Capture the cell that displays the provided text and extract its (X, Y) central coordinate. 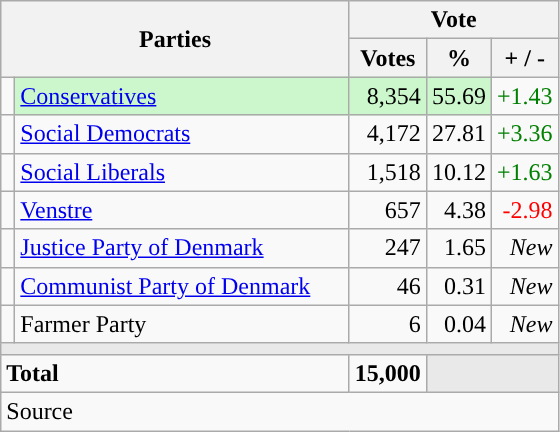
Parties (176, 39)
15,000 (388, 373)
27.81 (458, 134)
Venstre (182, 210)
Conservatives (182, 96)
Social Liberals (182, 172)
8,354 (388, 96)
Farmer Party (182, 324)
-2.98 (524, 210)
247 (388, 248)
Social Democrats (182, 134)
46 (388, 286)
657 (388, 210)
+1.43 (524, 96)
1.65 (458, 248)
+3.36 (524, 134)
Justice Party of Denmark (182, 248)
Communist Party of Denmark (182, 286)
6 (388, 324)
Total (176, 373)
Source (280, 411)
4.38 (458, 210)
0.31 (458, 286)
1,518 (388, 172)
+1.63 (524, 172)
4,172 (388, 134)
55.69 (458, 96)
+ / - (524, 58)
10.12 (458, 172)
% (458, 58)
Vote (454, 20)
0.04 (458, 324)
Votes (388, 58)
